Locate the cell with the specified text and output its (x, y) center coordinate. 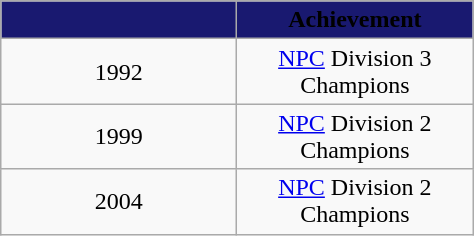
1999 (119, 136)
1992 (119, 72)
Achievement (355, 20)
NPC Division 3 Champions (355, 72)
2004 (119, 202)
